Extract the (x, y) coordinate from the center of the cell holding the provided text.  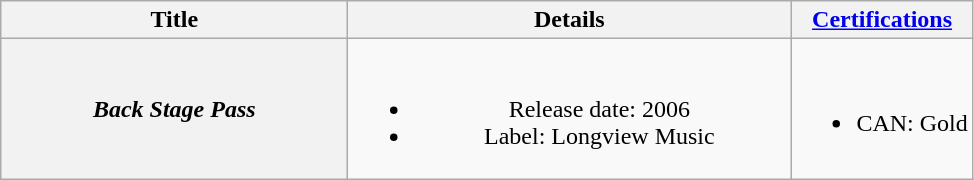
Certifications (882, 20)
Release date: 2006Label: Longview Music (570, 109)
Details (570, 20)
Back Stage Pass (174, 109)
CAN: Gold (882, 109)
Title (174, 20)
